Search for the cell housing the specified text and yield its (x, y) center coordinate. 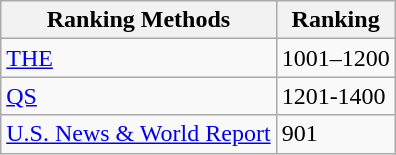
1001–1200 (336, 58)
QS (138, 96)
Ranking Methods (138, 20)
U.S. News & World Report (138, 134)
901 (336, 134)
THE (138, 58)
1201-1400 (336, 96)
Ranking (336, 20)
